For the text-containing cell, return its midpoint in (X, Y) coordinate format. 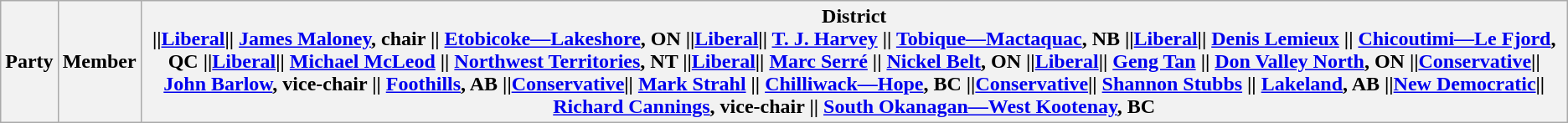
Party (29, 62)
Member (99, 62)
